Return the [X, Y] coordinate for the center point of the cell that contains the specified text.  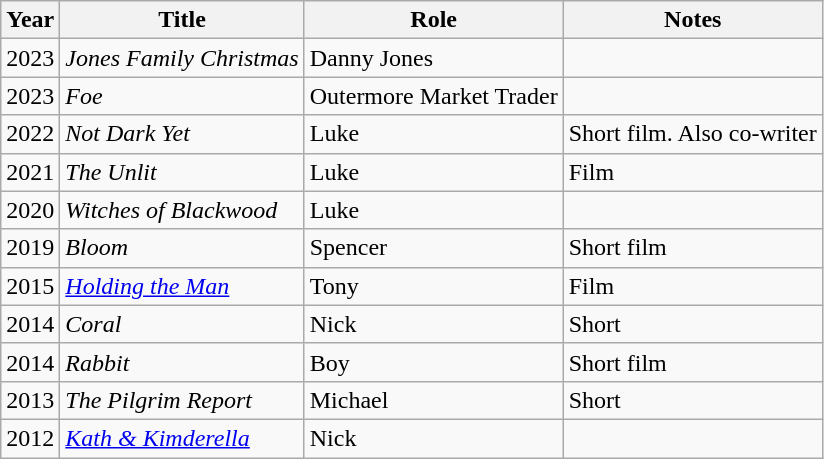
Boy [434, 362]
2012 [30, 438]
Bloom [182, 248]
Foe [182, 96]
Notes [692, 20]
Spencer [434, 248]
2019 [30, 248]
Kath & Kimderella [182, 438]
Outermore Market Trader [434, 96]
The Unlit [182, 172]
Rabbit [182, 362]
Coral [182, 324]
Not Dark Yet [182, 134]
Short film. Also co-writer [692, 134]
Title [182, 20]
Danny Jones [434, 58]
Year [30, 20]
Witches of Blackwood [182, 210]
2013 [30, 400]
Michael [434, 400]
2020 [30, 210]
Role [434, 20]
The Pilgrim Report [182, 400]
Jones Family Christmas [182, 58]
Tony [434, 286]
2015 [30, 286]
2022 [30, 134]
2021 [30, 172]
Holding the Man [182, 286]
